Extract the [X, Y] coordinate from the center of the cell holding the provided text.  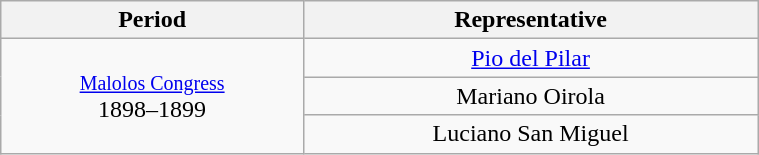
Mariano Oirola [530, 96]
Representative [530, 20]
Malolos Congress1898–1899 [152, 96]
Period [152, 20]
Luciano San Miguel [530, 134]
Pio del Pilar [530, 58]
